Pinpoint the cell where the given text exists, returning its [x, y] midpoint coordinate. 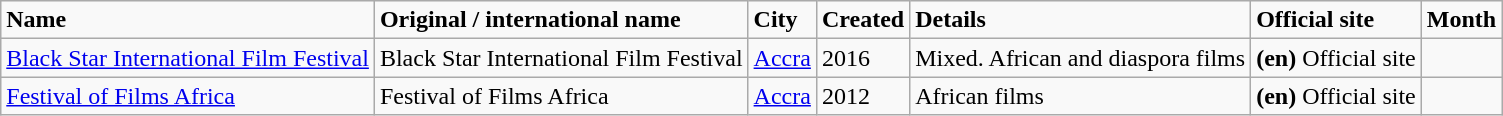
Official site [1336, 20]
African films [1080, 96]
Created [862, 20]
Mixed. African and diaspora films [1080, 58]
2016 [862, 58]
Details [1080, 20]
Name [188, 20]
Original / international name [561, 20]
City [782, 20]
2012 [862, 96]
Month [1461, 20]
